Return (X, Y) of the center of cell containing provided text 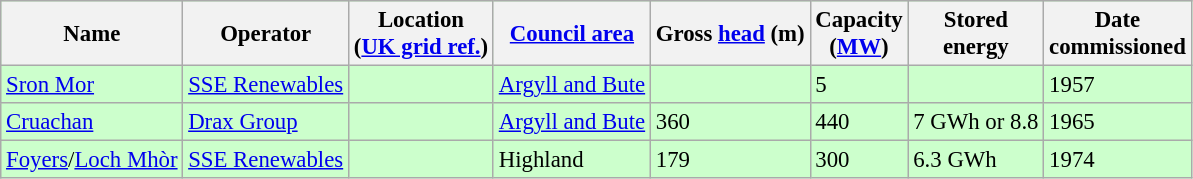
5 (859, 85)
Council area (572, 34)
1974 (1118, 160)
Foyers/Loch Mhòr (92, 160)
440 (859, 122)
Name (92, 34)
179 (730, 160)
300 (859, 160)
1965 (1118, 122)
Gross head (m) (730, 34)
360 (730, 122)
Sron Mor (92, 85)
Capacity(MW) (859, 34)
1957 (1118, 85)
Location(UK grid ref.) (420, 34)
Highland (572, 160)
7 GWh or 8.8 (976, 122)
Storedenergy (976, 34)
6.3 GWh (976, 160)
Operator (266, 34)
Drax Group (266, 122)
Datecommissioned (1118, 34)
Cruachan (92, 122)
